Identify which cell holds the provided text, then report its (X, Y) central coordinate. 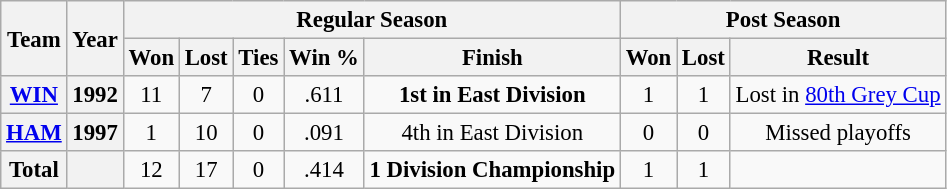
10 (206, 133)
12 (151, 170)
Ties (258, 58)
Year (95, 38)
Win % (324, 58)
11 (151, 95)
Team (34, 38)
7 (206, 95)
Regular Season (372, 20)
Total (34, 170)
1 Division Championship (492, 170)
17 (206, 170)
1992 (95, 95)
Result (838, 58)
HAM (34, 133)
Post Season (782, 20)
Lost in 80th Grey Cup (838, 95)
4th in East Division (492, 133)
WIN (34, 95)
Finish (492, 58)
.414 (324, 170)
Missed playoffs (838, 133)
.611 (324, 95)
1st in East Division (492, 95)
.091 (324, 133)
1997 (95, 133)
